Extract the (X, Y) coordinate from the center of the cell holding the provided text.  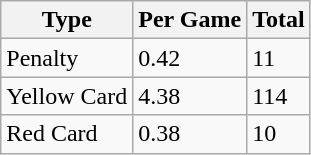
0.42 (190, 58)
Yellow Card (67, 96)
Red Card (67, 134)
Penalty (67, 58)
11 (279, 58)
Total (279, 20)
Type (67, 20)
4.38 (190, 96)
0.38 (190, 134)
Per Game (190, 20)
114 (279, 96)
10 (279, 134)
